Search for the cell housing the specified text and yield its [X, Y] center coordinate. 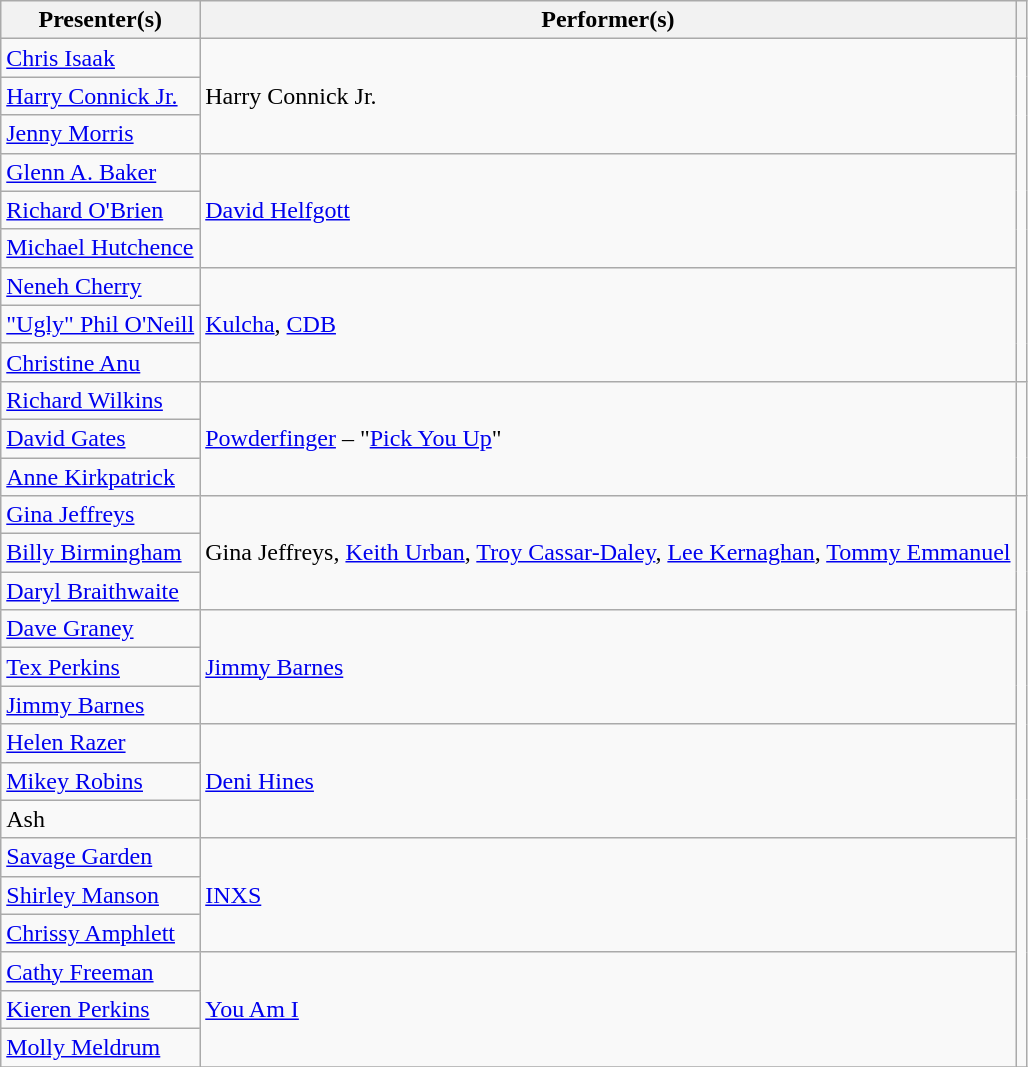
Daryl Braithwaite [100, 591]
David Helfgott [608, 210]
Richard Wilkins [100, 400]
Molly Meldrum [100, 1047]
Chris Isaak [100, 58]
Gina Jeffreys [100, 515]
Deni Hines [608, 781]
Kulcha, CDB [608, 324]
Ash [100, 819]
Anne Kirkpatrick [100, 477]
Richard O'Brien [100, 210]
Powderfinger – "Pick You Up" [608, 438]
You Am I [608, 1009]
Jenny Morris [100, 134]
Neneh Cherry [100, 286]
Shirley Manson [100, 895]
Chrissy Amphlett [100, 933]
"Ugly" Phil O'Neill [100, 324]
Dave Graney [100, 629]
Cathy Freeman [100, 971]
Glenn A. Baker [100, 172]
INXS [608, 895]
Kieren Perkins [100, 1009]
Billy Birmingham [100, 553]
Tex Perkins [100, 667]
David Gates [100, 438]
Gina Jeffreys, Keith Urban, Troy Cassar-Daley, Lee Kernaghan, Tommy Emmanuel [608, 553]
Performer(s) [608, 20]
Helen Razer [100, 743]
Michael Hutchence [100, 248]
Christine Anu [100, 362]
Savage Garden [100, 857]
Presenter(s) [100, 20]
Mikey Robins [100, 781]
